Output the [x, y] coordinate of the center of the cell containing the given text.  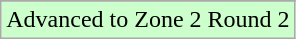
Advanced to Zone 2 Round 2 [148, 20]
